From the cell containing the given text, extract its center point as [x, y] coordinate. 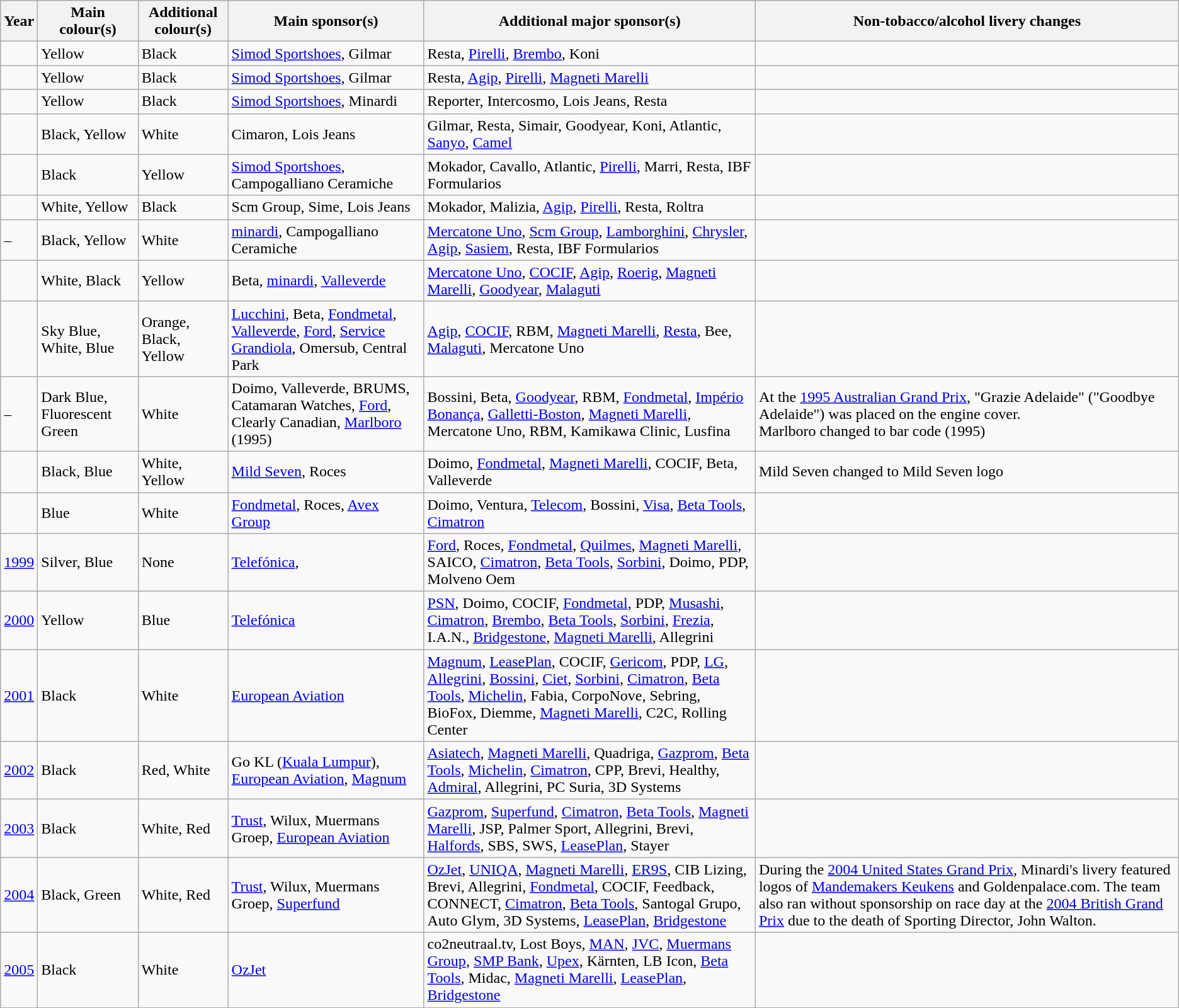
Scm Group, Sime, Lois Jeans [326, 207]
co2neutraal.tv, Lost Boys, MAN, JVC, Muermans Group, SMP Bank, Upex, Kärnten, LB Icon, Beta Tools, Midac, Magneti Marelli, LeasePlan, Bridgestone [589, 970]
Mercatone Uno, Scm Group, Lamborghini, Chrysler, Agip, Sasiem, Resta, IBF Formularios [589, 239]
Sky Blue, White, Blue [88, 339]
1999 [19, 563]
2001 [19, 696]
Mokador, Cavallo, Atlantic, Pirelli, Marri, Resta, IBF Formularios [589, 175]
Trust, Wilux, Muermans Groep, European Aviation [326, 828]
Agip, COCIF, RBM, Magneti Marelli, Resta, Bee, Malaguti, Mercatone Uno [589, 339]
Main sponsor(s) [326, 21]
Fondmetal, Roces, Avex Group [326, 513]
2003 [19, 828]
2005 [19, 970]
Black, Blue [88, 471]
Simod Sportshoes, Campogalliano Ceramiche [326, 175]
Cimaron, Lois Jeans [326, 134]
Go KL (Kuala Lumpur), European Aviation, Magnum [326, 770]
European Aviation [326, 696]
2002 [19, 770]
PSN, Doimo, COCIF, Fondmetal, PDP, Musashi, Cimatron, Brembo, Beta Tools, Sorbini, Frezia, I.A.N., Bridgestone, Magneti Marelli, Allegrini [589, 621]
Red, White [183, 770]
Simod Sportshoes, Minardi [326, 101]
Asiatech, Magneti Marelli, Quadriga, Gazprom, Beta Tools, Michelin, Cimatron, CPP, Brevi, Healthy, Admiral, Allegrini, PC Suria, 3D Systems [589, 770]
Silver, Blue [88, 563]
Dark Blue, Fluorescent Green [88, 413]
Telefónica, [326, 563]
Additional colour(s) [183, 21]
Bossini, Beta, Goodyear, RBM, Fondmetal, Império Bonança, Galletti-Boston, Magneti Marelli, Mercatone Uno, RBM, Kamikawa Clinic, Lusfina [589, 413]
2004 [19, 895]
Gazprom, Superfund, Cimatron, Beta Tools, Magneti Marelli, JSP, Palmer Sport, Allegrini, Brevi, Halfords, SBS, SWS, LeasePlan, Stayer [589, 828]
White, Black [88, 281]
Lucchini, Beta, Fondmetal, Valleverde, Ford, Service Grandiola, Omersub, Central Park [326, 339]
At the 1995 Australian Grand Prix, "Grazie Adelaide" ("Goodbye Adelaide") was placed on the engine cover.Marlboro changed to bar code (1995) [967, 413]
Trust, Wilux, Muermans Groep, Superfund [326, 895]
Mild Seven, Roces [326, 471]
minardi, Campogalliano Ceramiche [326, 239]
Reporter, Intercosmo, Lois Jeans, Resta [589, 101]
Main colour(s) [88, 21]
Telefónica [326, 621]
Beta, minardi, Valleverde [326, 281]
Orange, Black, Yellow [183, 339]
OzJet [326, 970]
Doimo, Ventura, Telecom, Bossini, Visa, Beta Tools, Cimatron [589, 513]
Mercatone Uno, COCIF, Agip, Roerig, Magneti Marelli, Goodyear, Malaguti [589, 281]
Year [19, 21]
Doimo, Valleverde, BRUMS, Catamaran Watches, Ford, Clearly Canadian, Marlboro (1995) [326, 413]
Doimo, Fondmetal, Magneti Marelli, COCIF, Beta, Valleverde [589, 471]
Non-tobacco/alcohol livery changes [967, 21]
Mokador, Malizia, Agip, Pirelli, Resta, Roltra [589, 207]
Resta, Pirelli, Brembo, Koni [589, 54]
Black, Green [88, 895]
2000 [19, 621]
Gilmar, Resta, Simair, Goodyear, Koni, Atlantic, Sanyo, Camel [589, 134]
Additional major sponsor(s) [589, 21]
None [183, 563]
Mild Seven changed to Mild Seven logo [967, 471]
Ford, Roces, Fondmetal, Quilmes, Magneti Marelli, SAICO, Cimatron, Beta Tools, Sorbini, Doimo, PDP, Molveno Oem [589, 563]
Resta, Agip, Pirelli, Magneti Marelli [589, 77]
